Extract the (x, y) coordinate from the center of the cell holding the provided text.  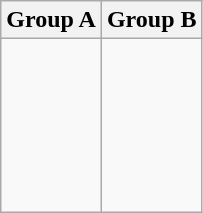
Group A (52, 20)
Group B (152, 20)
